Locate the cell with the specified text and output its (x, y) center coordinate. 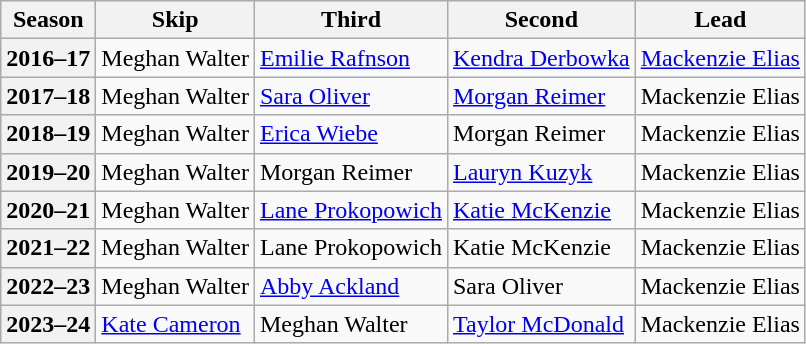
Kendra Derbowka (541, 58)
Abby Ackland (350, 286)
2023–24 (48, 324)
Erica Wiebe (350, 134)
Second (541, 20)
Season (48, 20)
Emilie Rafnson (350, 58)
2022–23 (48, 286)
Taylor McDonald (541, 324)
Lead (720, 20)
Third (350, 20)
2018–19 (48, 134)
2021–22 (48, 248)
2019–20 (48, 172)
2017–18 (48, 96)
Kate Cameron (176, 324)
Lauryn Kuzyk (541, 172)
2020–21 (48, 210)
2016–17 (48, 58)
Skip (176, 20)
